For the text-containing cell, return its midpoint in (X, Y) coordinate format. 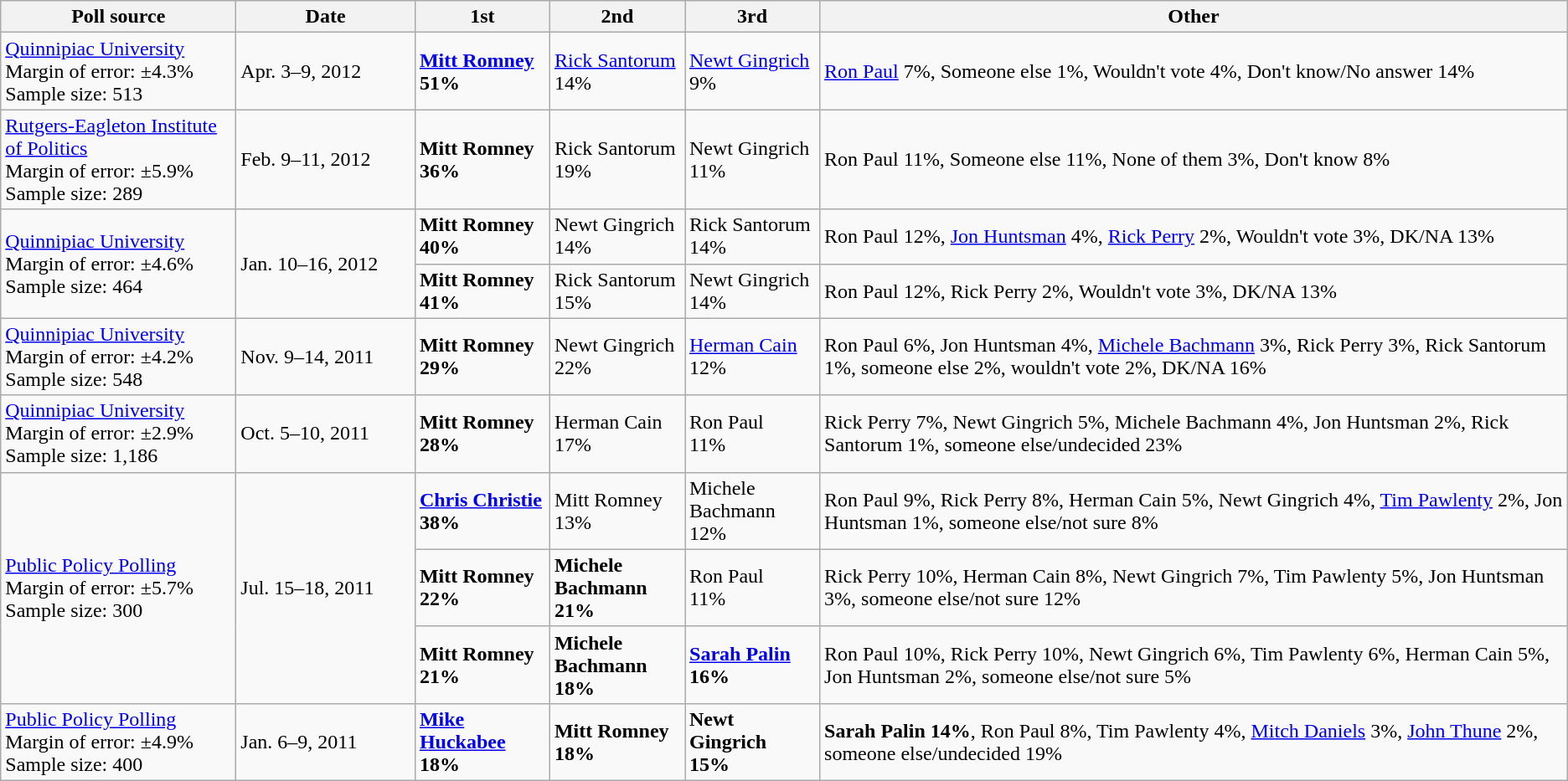
Ron Paul 12%, Jon Huntsman 4%, Rick Perry 2%, Wouldn't vote 3%, DK/NA 13% (1194, 236)
Jan. 6–9, 2011 (326, 742)
Mitt Romney51% (482, 71)
Public Policy PollingMargin of error: ±5.7% Sample size: 300 (119, 588)
Ron Paul 9%, Rick Perry 8%, Herman Cain 5%, Newt Gingrich 4%, Tim Pawlenty 2%, Jon Huntsman 1%, someone else/not sure 8% (1194, 511)
Mitt Romney18% (616, 742)
Rick Santorum15% (616, 291)
1st (482, 17)
Mitt Romney29% (482, 357)
Mitt Romney21% (482, 665)
Date (326, 17)
Sarah Palin16% (752, 665)
Herman Cain12% (752, 357)
Newt Gingrich22% (616, 357)
Mitt Romney36% (482, 159)
Apr. 3–9, 2012 (326, 71)
Rick Santorum19% (616, 159)
Mitt Romney22% (482, 588)
Nov. 9–14, 2011 (326, 357)
Jan. 10–16, 2012 (326, 264)
Michele Bachmann18% (616, 665)
Other (1194, 17)
Sarah Palin 14%, Ron Paul 8%, Tim Pawlenty 4%, Mitch Daniels 3%, John Thune 2%, someone else/undecided 19% (1194, 742)
Quinnipiac UniversityMargin of error: ±4.6% Sample size: 464 (119, 264)
Mitt Romney28% (482, 434)
Ron Paul 11%, Someone else 11%, None of them 3%, Don't know 8% (1194, 159)
Mitt Romney40% (482, 236)
Public Policy PollingMargin of error: ±4.9% Sample size: 400 (119, 742)
Ron Paul 12%, Rick Perry 2%, Wouldn't vote 3%, DK/NA 13% (1194, 291)
Poll source (119, 17)
Oct. 5–10, 2011 (326, 434)
Michele Bachmann12% (752, 511)
Newt Gingrich11% (752, 159)
Jul. 15–18, 2011 (326, 588)
Quinnipiac UniversityMargin of error: ±4.2% Sample size: 548 (119, 357)
Ron Paul 6%, Jon Huntsman 4%, Michele Bachmann 3%, Rick Perry 3%, Rick Santorum 1%, someone else 2%, wouldn't vote 2%, DK/NA 16% (1194, 357)
Quinnipiac UniversityMargin of error: ±2.9% Sample size: 1,186 (119, 434)
Rick Perry 10%, Herman Cain 8%, Newt Gingrich 7%, Tim Pawlenty 5%, Jon Huntsman 3%, someone else/not sure 12% (1194, 588)
Newt Gingrich9% (752, 71)
Quinnipiac UniversityMargin of error: ±4.3% Sample size: 513 (119, 71)
Newt Gingrich15% (752, 742)
Herman Cain17% (616, 434)
Rutgers-Eagleton Institute of PoliticsMargin of error: ±5.9% Sample size: 289 (119, 159)
3rd (752, 17)
Michele Bachmann21% (616, 588)
Mitt Romney41% (482, 291)
Chris Christie38% (482, 511)
2nd (616, 17)
Rick Perry 7%, Newt Gingrich 5%, Michele Bachmann 4%, Jon Huntsman 2%, Rick Santorum 1%, someone else/undecided 23% (1194, 434)
Ron Paul 7%, Someone else 1%, Wouldn't vote 4%, Don't know/No answer 14% (1194, 71)
Mitt Romney13% (616, 511)
Mike Huckabee18% (482, 742)
Feb. 9–11, 2012 (326, 159)
Ron Paul 10%, Rick Perry 10%, Newt Gingrich 6%, Tim Pawlenty 6%, Herman Cain 5%, Jon Huntsman 2%, someone else/not sure 5% (1194, 665)
